Return the (x, y) coordinate for the center point of the cell that contains the specified text.  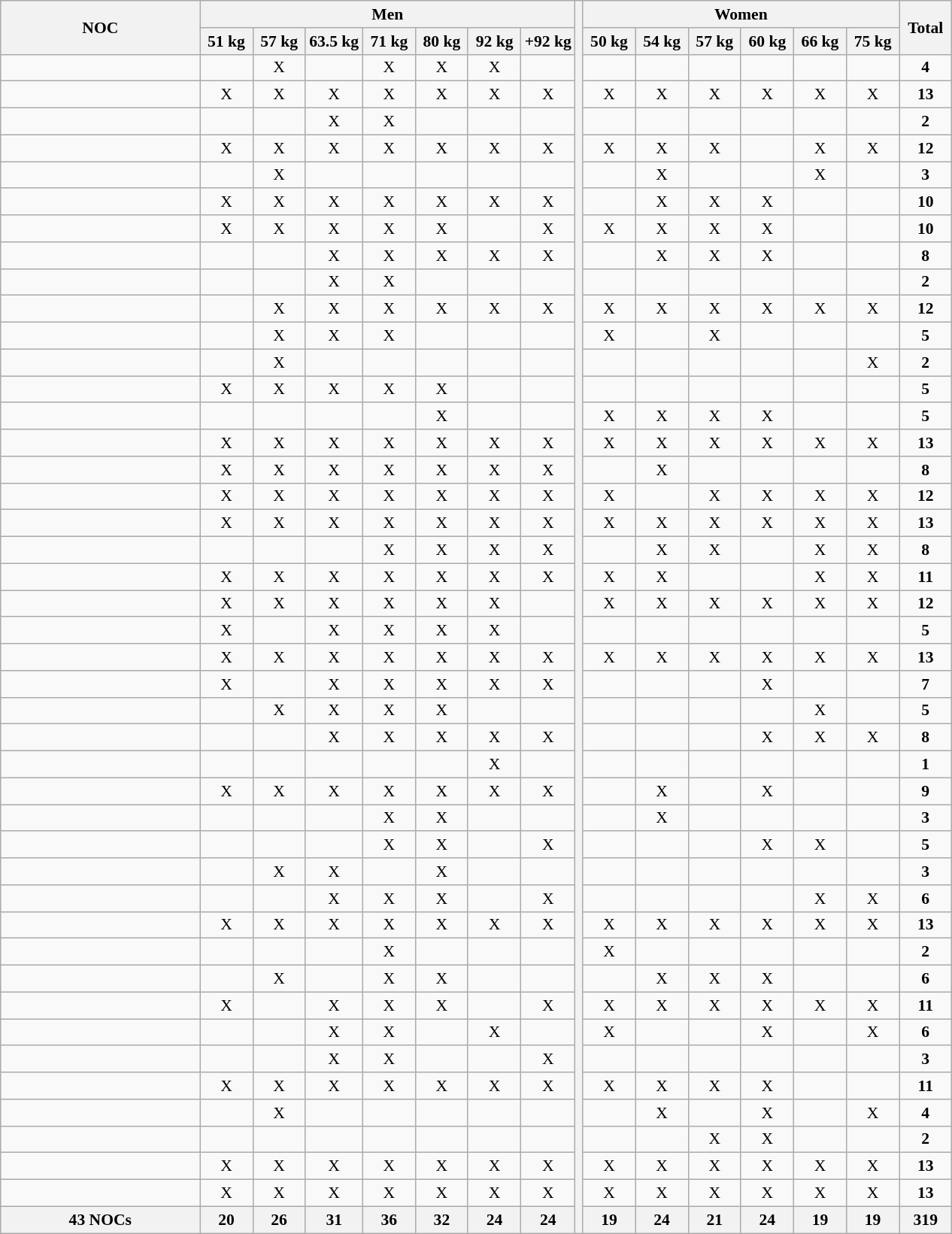
71 kg (389, 41)
75 kg (873, 41)
66 kg (820, 41)
43 NOCs (101, 1220)
NOC (101, 27)
54 kg (662, 41)
36 (389, 1220)
32 (441, 1220)
20 (226, 1220)
7 (926, 684)
60 kg (767, 41)
319 (926, 1220)
50 kg (609, 41)
Men (388, 14)
Total (926, 27)
80 kg (441, 41)
26 (279, 1220)
51 kg (226, 41)
92 kg (494, 41)
21 (714, 1220)
63.5 kg (334, 41)
1 (926, 765)
9 (926, 791)
+92 kg (548, 41)
Women (741, 14)
31 (334, 1220)
